Find where the given text appears and provide that cell's center as (X, Y) coordinate. 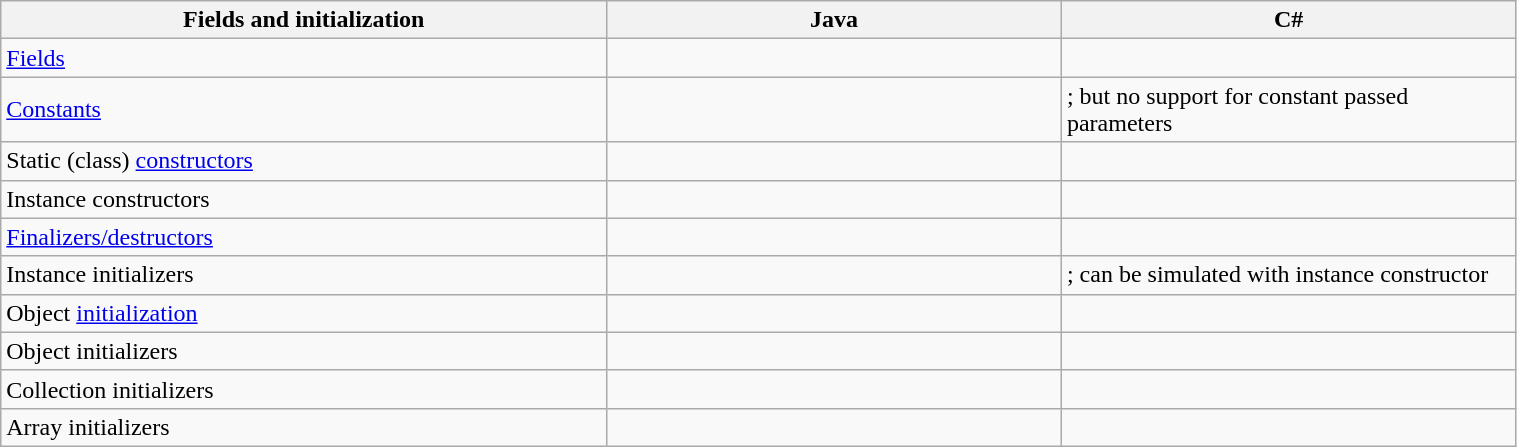
Static (class) constructors (304, 161)
Array initializers (304, 427)
Object initialization (304, 313)
Finalizers/destructors (304, 237)
Object initializers (304, 351)
; but no support for constant passed parameters (1288, 110)
Java (834, 20)
Constants (304, 110)
Fields (304, 58)
; can be simulated with instance constructor (1288, 275)
Fields and initialization (304, 20)
Instance constructors (304, 199)
Instance initializers (304, 275)
Collection initializers (304, 389)
C# (1288, 20)
